Search for the cell housing the specified text and yield its (X, Y) center coordinate. 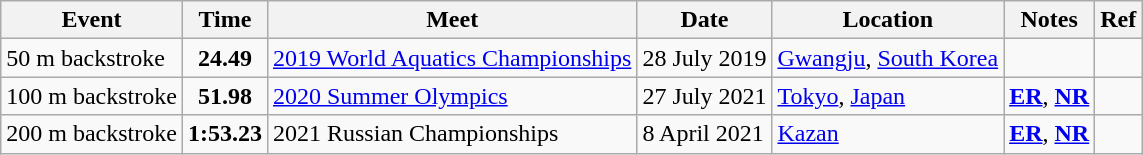
Meet (452, 20)
Ref (1118, 20)
Event (92, 20)
Tokyo, Japan (888, 96)
50 m backstroke (92, 58)
Location (888, 20)
2019 World Aquatics Championships (452, 58)
Kazan (888, 134)
2020 Summer Olympics (452, 96)
28 July 2019 (704, 58)
27 July 2021 (704, 96)
51.98 (224, 96)
24.49 (224, 58)
100 m backstroke (92, 96)
Gwangju, South Korea (888, 58)
Time (224, 20)
8 April 2021 (704, 134)
Notes (1050, 20)
Date (704, 20)
1:53.23 (224, 134)
2021 Russian Championships (452, 134)
200 m backstroke (92, 134)
